Extract the (x, y) coordinate from the center of the cell holding the provided text.  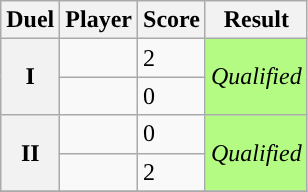
Score (172, 20)
II (30, 153)
I (30, 77)
Player (99, 20)
Result (256, 20)
Duel (30, 20)
